Determine the (X, Y) coordinate at the center of the cell enclosing the given text.  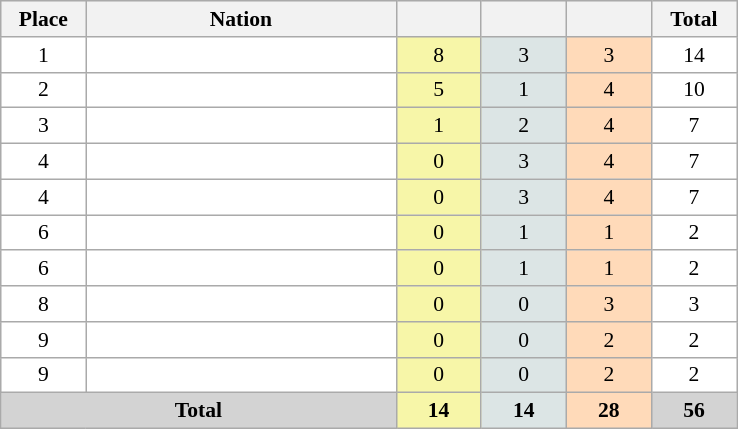
56 (694, 411)
Place (44, 19)
28 (608, 411)
10 (694, 90)
Nation (241, 19)
5 (438, 90)
